Return the (X, Y) coordinate for the center point of the cell that contains the specified text.  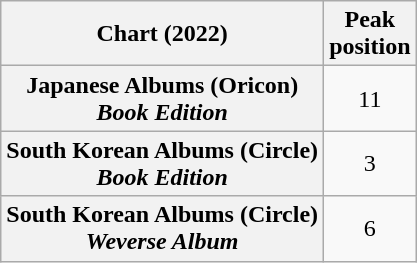
Chart (2022) (162, 34)
3 (370, 164)
Peakposition (370, 34)
South Korean Albums (Circle)Weverse Album (162, 228)
6 (370, 228)
South Korean Albums (Circle)Book Edition (162, 164)
Japanese Albums (Oricon)Book Edition (162, 98)
11 (370, 98)
